Detect which cell encompasses the target text, then output its [X, Y] center coordinate. 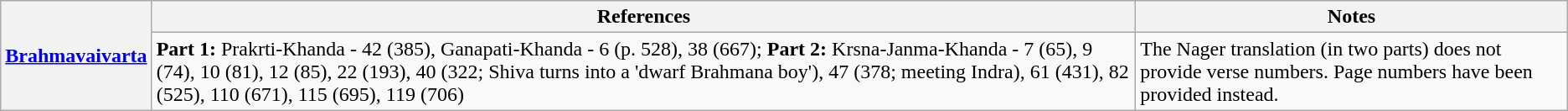
References [643, 17]
Notes [1352, 17]
Brahmavaivarta [76, 55]
The Nager translation (in two parts) does not provide verse numbers. Page numbers have been provided instead. [1352, 71]
